Output the [x, y] coordinate of the center of the cell containing the given text.  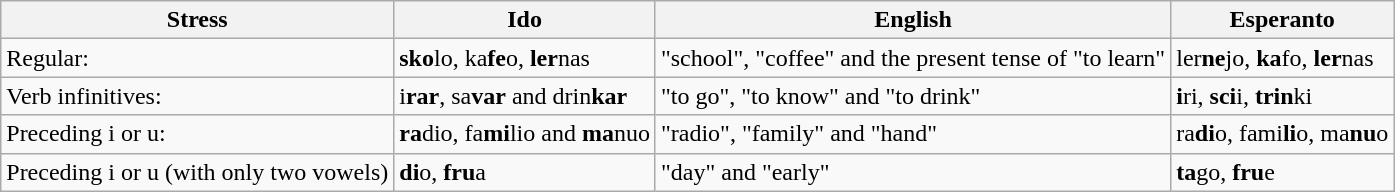
Stress [198, 20]
lernejo, kafo, lernas [1282, 58]
Verb infinitives: [198, 96]
"day" and "early" [912, 172]
"radio", "family" and "hand" [912, 134]
dio, frua [525, 172]
irar, savar and drinkar [525, 96]
skolo, kafeo, lernas [525, 58]
Esperanto [1282, 20]
English [912, 20]
iri, scii, trinki [1282, 96]
"school", "coffee" and the present tense of "to learn" [912, 58]
tago, frue [1282, 172]
radio, familio, manuo [1282, 134]
Preceding i or u (with only two vowels) [198, 172]
Preceding i or u: [198, 134]
"to go", "to know" and "to drink" [912, 96]
Regular: [198, 58]
radio, familio and manuo [525, 134]
Ido [525, 20]
